Scan for the cell matching the given text and deliver its (X, Y) coordinate at center. 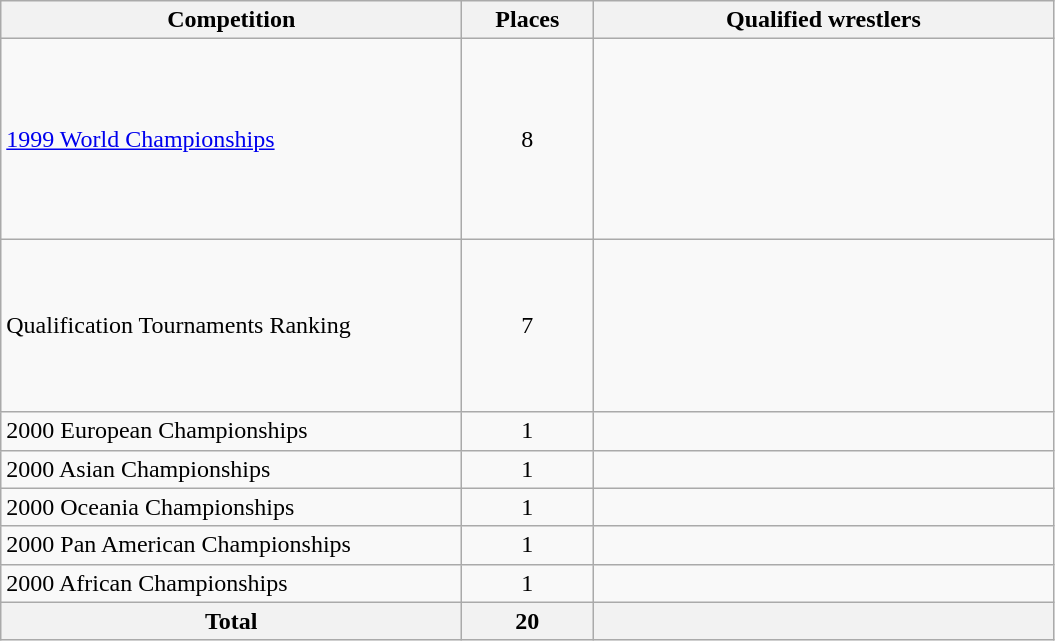
20 (528, 621)
Places (528, 20)
Qualification Tournaments Ranking (232, 326)
8 (528, 139)
2000 European Championships (232, 431)
1999 World Championships (232, 139)
Qualified wrestlers (824, 20)
2000 Oceania Championships (232, 507)
Total (232, 621)
2000 African Championships (232, 583)
2000 Asian Championships (232, 469)
2000 Pan American Championships (232, 545)
7 (528, 326)
Competition (232, 20)
